Return the (X, Y) coordinate for the center point of the cell that contains the specified text.  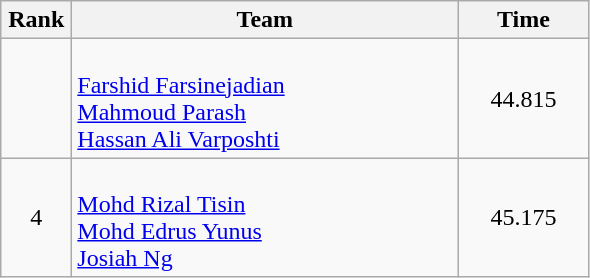
44.815 (524, 98)
Team (265, 20)
Time (524, 20)
Rank (36, 20)
Farshid FarsinejadianMahmoud ParashHassan Ali Varposhti (265, 98)
4 (36, 218)
45.175 (524, 218)
Mohd Rizal TisinMohd Edrus YunusJosiah Ng (265, 218)
